Output the [X, Y] coordinate of the center of the cell containing the given text.  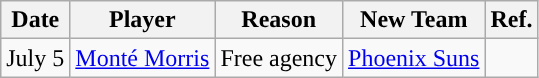
Ref. [512, 20]
July 5 [36, 58]
Date [36, 20]
New Team [414, 20]
Free agency [279, 58]
Phoenix Suns [414, 58]
Player [142, 20]
Reason [279, 20]
Monté Morris [142, 58]
